Return [x, y] of the center of cell containing provided text 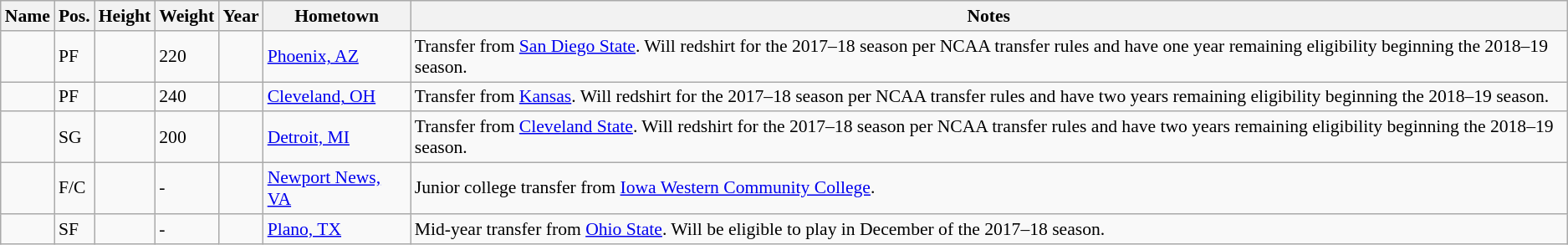
200 [186, 137]
Name [28, 16]
Weight [186, 16]
220 [186, 57]
Phoenix, AZ [337, 57]
Plano, TX [337, 229]
Cleveland, OH [337, 97]
240 [186, 97]
Detroit, MI [337, 137]
Notes [988, 16]
F/C [74, 189]
Hometown [337, 16]
Year [241, 16]
Junior college transfer from Iowa Western Community College. [988, 189]
SF [74, 229]
SG [74, 137]
Newport News, VA [337, 189]
Mid-year transfer from Ohio State. Will be eligible to play in December of the 2017–18 season. [988, 229]
Pos. [74, 16]
Height [125, 16]
